Identify which cell holds the provided text, then report its (X, Y) central coordinate. 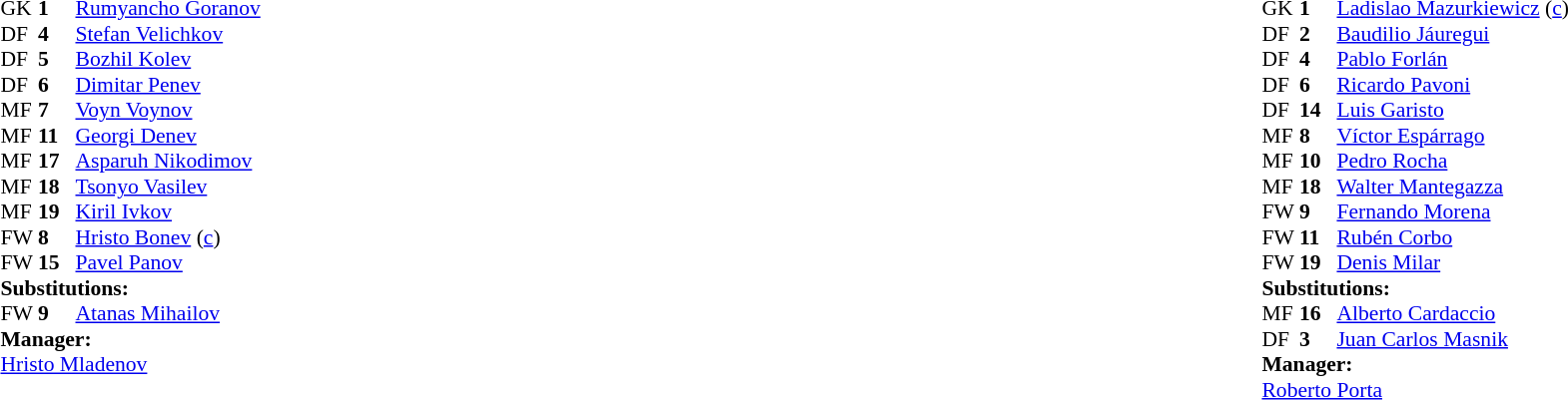
15 (57, 262)
Georgi Denev (168, 136)
Kiril Ivkov (168, 212)
7 (57, 111)
Voyn Voynov (168, 111)
Asparuh Nikodimov (168, 161)
Dimitar Penev (168, 85)
Hristo Bonev (c) (168, 237)
Tsonyo Vasilev (168, 187)
16 (1318, 314)
14 (1318, 111)
10 (1318, 161)
Pavel Panov (168, 262)
Bozhil Kolev (168, 59)
Hristo Mladenov (130, 364)
Atanas Mihailov (168, 314)
17 (57, 161)
Substitutions: (130, 288)
Stefan Velichkov (168, 34)
Manager: (130, 339)
2 (1318, 34)
5 (57, 59)
3 (1318, 339)
